Pinpoint the cell where the given text exists, returning its [x, y] midpoint coordinate. 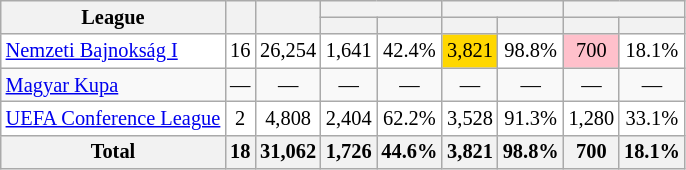
33.1% [652, 118]
31,062 [288, 152]
Magyar Kupa [113, 85]
UEFA Conference League [113, 118]
League [113, 17]
Nemzeti Bajnokság I [113, 51]
2 [240, 118]
18 [240, 152]
1,641 [349, 51]
2,404 [349, 118]
4,808 [288, 118]
1,726 [349, 152]
1,280 [592, 118]
3,528 [470, 118]
16 [240, 51]
44.6% [410, 152]
26,254 [288, 51]
91.3% [531, 118]
62.2% [410, 118]
Total [113, 152]
42.4% [410, 51]
